Provide the (X, Y) coordinate of the cell's center where the given text is located.  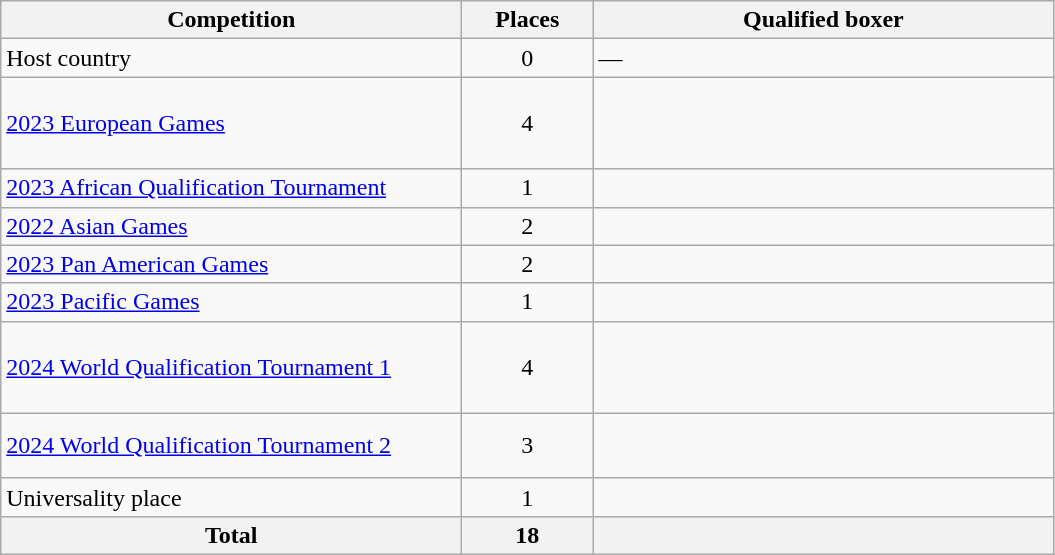
Competition (232, 20)
2024 World Qualification Tournament 1 (232, 367)
2022 Asian Games (232, 226)
2023 Pacific Games (232, 302)
3 (528, 446)
2023 Pan American Games (232, 264)
18 (528, 535)
2023 African Qualification Tournament (232, 188)
Host country (232, 58)
— (824, 58)
Places (528, 20)
Qualified boxer (824, 20)
2023 European Games (232, 123)
Universality place (232, 497)
0 (528, 58)
2024 World Qualification Tournament 2 (232, 446)
Total (232, 535)
